Return the (X, Y) coordinate for the center point of the cell that contains the specified text.  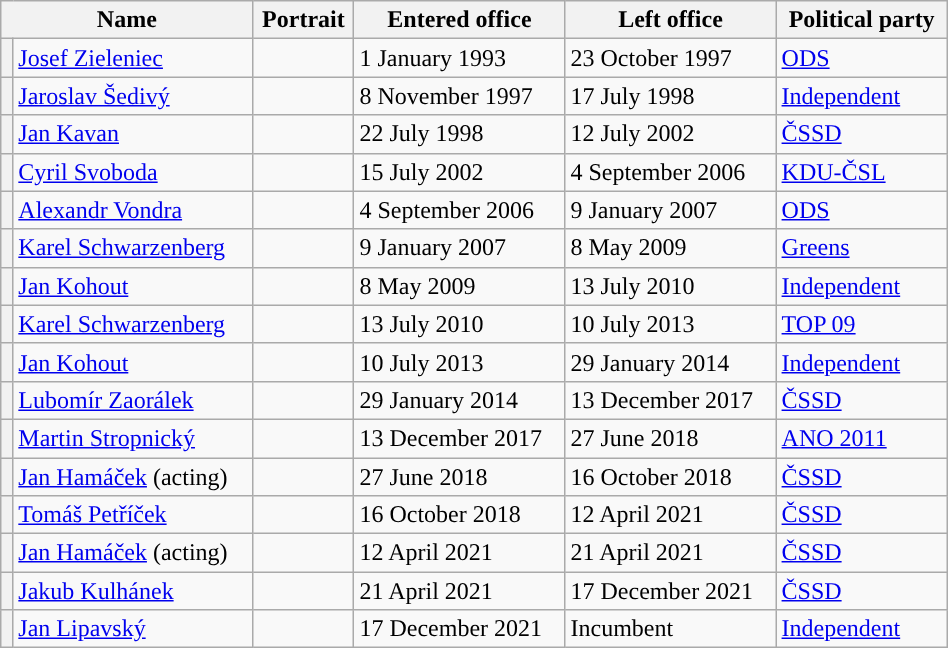
Josef Zieleniec (133, 58)
ANO 2011 (862, 438)
TOP 09 (862, 324)
Greens (862, 248)
Jan Lipavský (133, 629)
KDU-ČSL (862, 172)
Tomáš Petříček (133, 515)
Martin Stropnický (133, 438)
Political party (862, 20)
Cyril Svoboda (133, 172)
22 July 1998 (460, 134)
Lubomír Zaorálek (133, 400)
Portrait (304, 20)
12 July 2002 (670, 134)
Entered office (460, 20)
Jan Kavan (133, 134)
8 November 1997 (460, 96)
17 July 1998 (670, 96)
Alexandr Vondra (133, 210)
Incumbent (670, 629)
Name (127, 20)
Jakub Kulhánek (133, 591)
Left office (670, 20)
1 January 1993 (460, 58)
23 October 1997 (670, 58)
15 July 2002 (460, 172)
Jaroslav Šedivý (133, 96)
